Detect which cell encompasses the target text, then output its [X, Y] center coordinate. 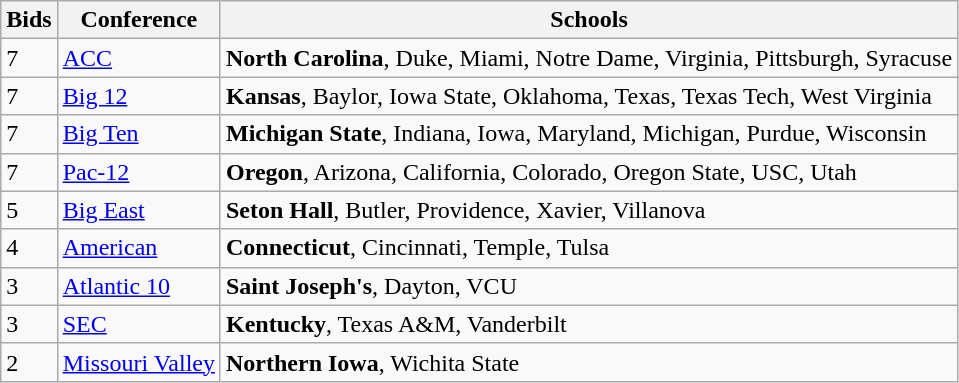
2 [29, 362]
Big East [138, 210]
Kentucky, Texas A&M, Vanderbilt [588, 324]
Missouri Valley [138, 362]
Big 12 [138, 96]
Oregon, Arizona, California, Colorado, Oregon State, USC, Utah [588, 172]
American [138, 248]
SEC [138, 324]
Pac-12 [138, 172]
Atlantic 10 [138, 286]
4 [29, 248]
Northern Iowa, Wichita State [588, 362]
Seton Hall, Butler, Providence, Xavier, Villanova [588, 210]
5 [29, 210]
Conference [138, 20]
Schools [588, 20]
Michigan State, Indiana, Iowa, Maryland, Michigan, Purdue, Wisconsin [588, 134]
ACC [138, 58]
Connecticut, Cincinnati, Temple, Tulsa [588, 248]
Saint Joseph's, Dayton, VCU [588, 286]
North Carolina, Duke, Miami, Notre Dame, Virginia, Pittsburgh, Syracuse [588, 58]
Kansas, Baylor, Iowa State, Oklahoma, Texas, Texas Tech, West Virginia [588, 96]
Bids [29, 20]
Big Ten [138, 134]
